Determine the [X, Y] coordinate at the center of the cell enclosing the given text.  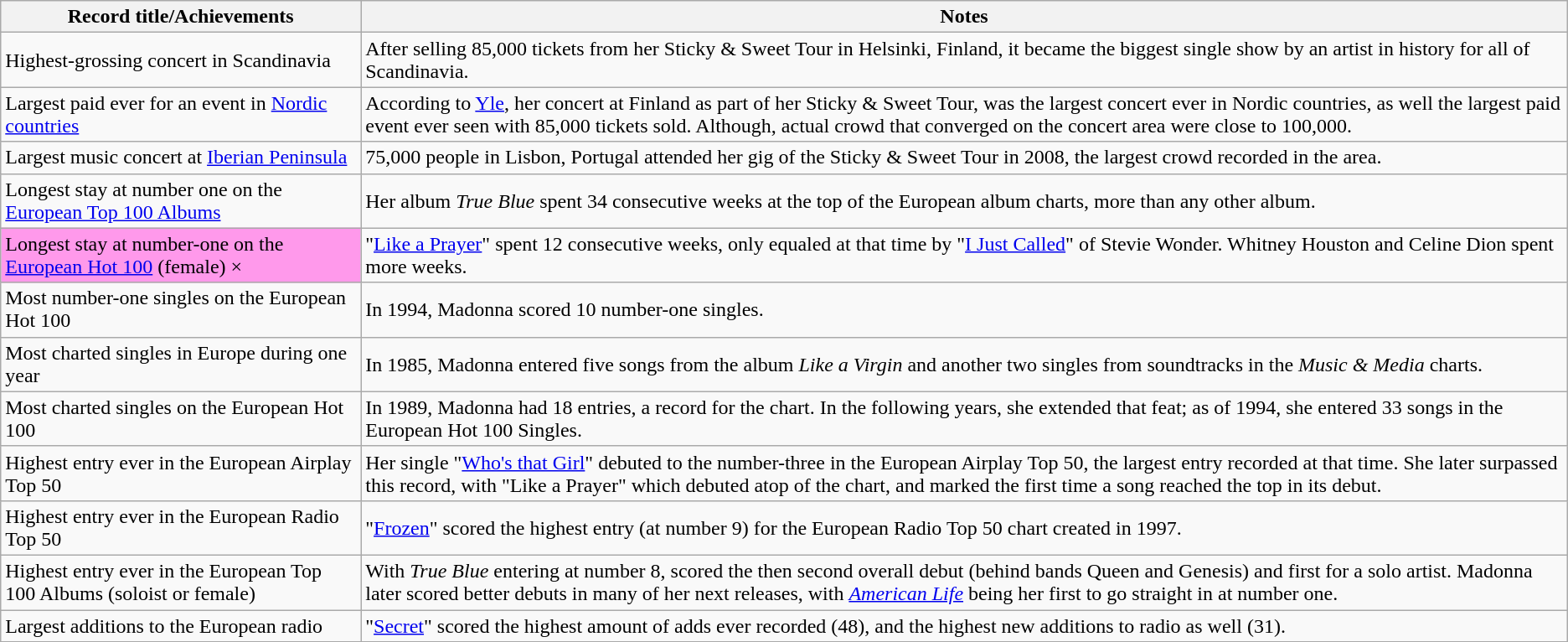
Most charted singles in Europe during one year [181, 364]
Highest entry ever in the European Airplay Top 50 [181, 473]
Highest entry ever in the European Radio Top 50 [181, 528]
Highest entry ever in the European Top 100 Albums (soloist or female) [181, 582]
Largest additions to the European radio [181, 626]
Largest paid ever for an event in Nordic countries [181, 114]
Notes [965, 17]
"Frozen" scored the highest entry (at number 9) for the European Radio Top 50 chart created in 1997. [965, 528]
Her album True Blue spent 34 consecutive weeks at the top of the European album charts, more than any other album. [965, 201]
Largest music concert at Iberian Peninsula [181, 158]
In 1994, Madonna scored 10 number-one singles. [965, 310]
Longest stay at number one on the European Top 100 Albums [181, 201]
75,000 people in Lisbon, Portugal attended her gig of the Sticky & Sweet Tour in 2008, the largest crowd recorded in the area. [965, 158]
Record title/Achievements [181, 17]
Highest-grossing concert in Scandinavia [181, 60]
"Secret" scored the highest amount of adds ever recorded (48), and the highest new additions to radio as well (31). [965, 626]
Most number-one singles on the European Hot 100 [181, 310]
Longest stay at number-one on the European Hot 100 (female) × [181, 255]
In 1985, Madonna entered five songs from the album Like a Virgin and another two singles from soundtracks in the Music & Media charts. [965, 364]
Most charted singles on the European Hot 100 [181, 419]
